Determine the [X, Y] coordinate at the center of the cell enclosing the given text.  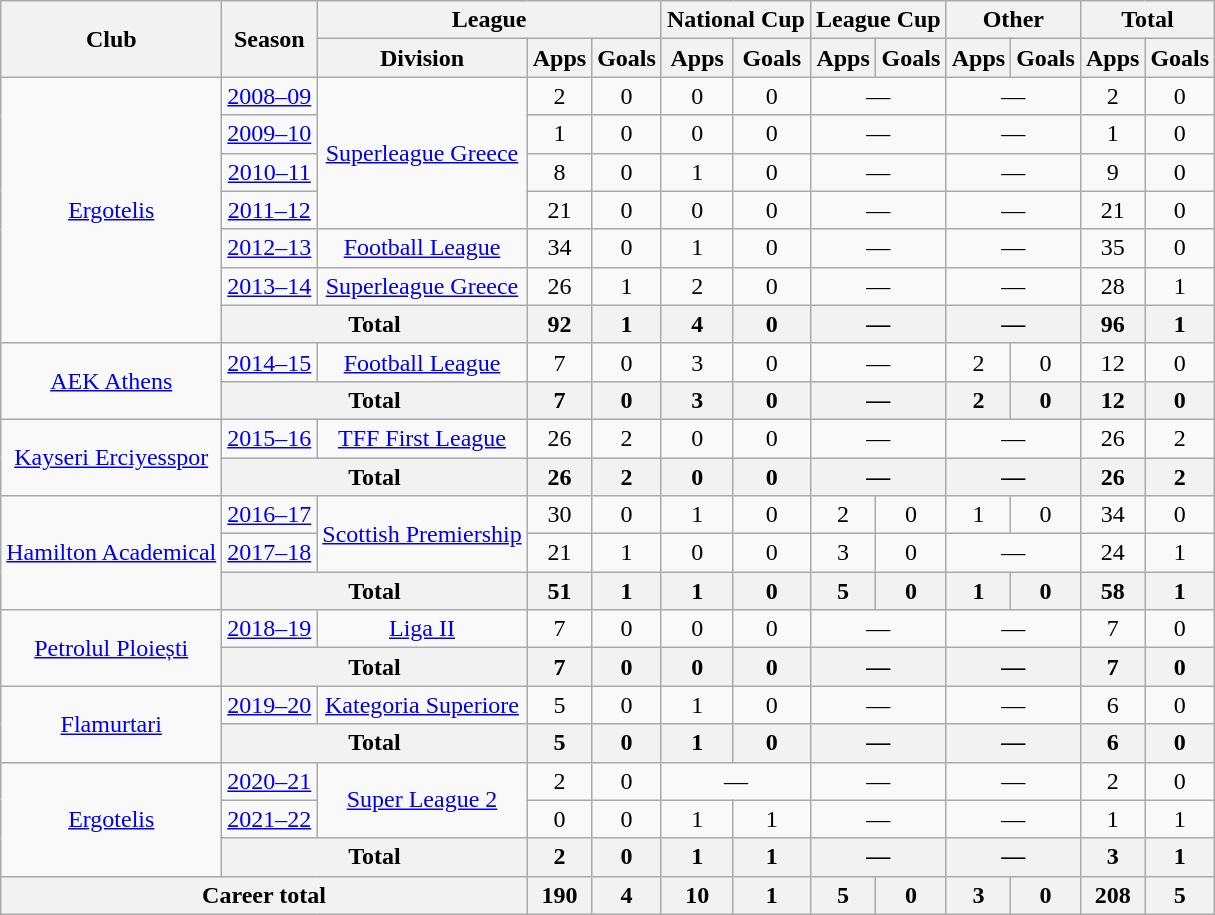
190 [559, 895]
2016–17 [270, 515]
2010–11 [270, 172]
28 [1112, 286]
92 [559, 324]
AEK Athens [112, 381]
Scottish Premiership [422, 534]
8 [559, 172]
2011–12 [270, 210]
Club [112, 39]
National Cup [736, 20]
Kayseri Erciyesspor [112, 457]
League Cup [878, 20]
Hamilton Academical [112, 553]
2013–14 [270, 286]
30 [559, 515]
TFF First League [422, 438]
League [490, 20]
Division [422, 58]
2014–15 [270, 362]
2018–19 [270, 629]
2020–21 [270, 781]
96 [1112, 324]
24 [1112, 553]
Career total [264, 895]
2019–20 [270, 705]
2021–22 [270, 819]
Other [1013, 20]
58 [1112, 591]
9 [1112, 172]
35 [1112, 248]
Super League 2 [422, 800]
10 [697, 895]
2008–09 [270, 96]
Kategoria Superiore [422, 705]
2012–13 [270, 248]
Petrolul Ploiești [112, 648]
Liga II [422, 629]
208 [1112, 895]
51 [559, 591]
Season [270, 39]
2009–10 [270, 134]
Flamurtari [112, 724]
2015–16 [270, 438]
2017–18 [270, 553]
